Identify which cell holds the provided text, then report its [x, y] central coordinate. 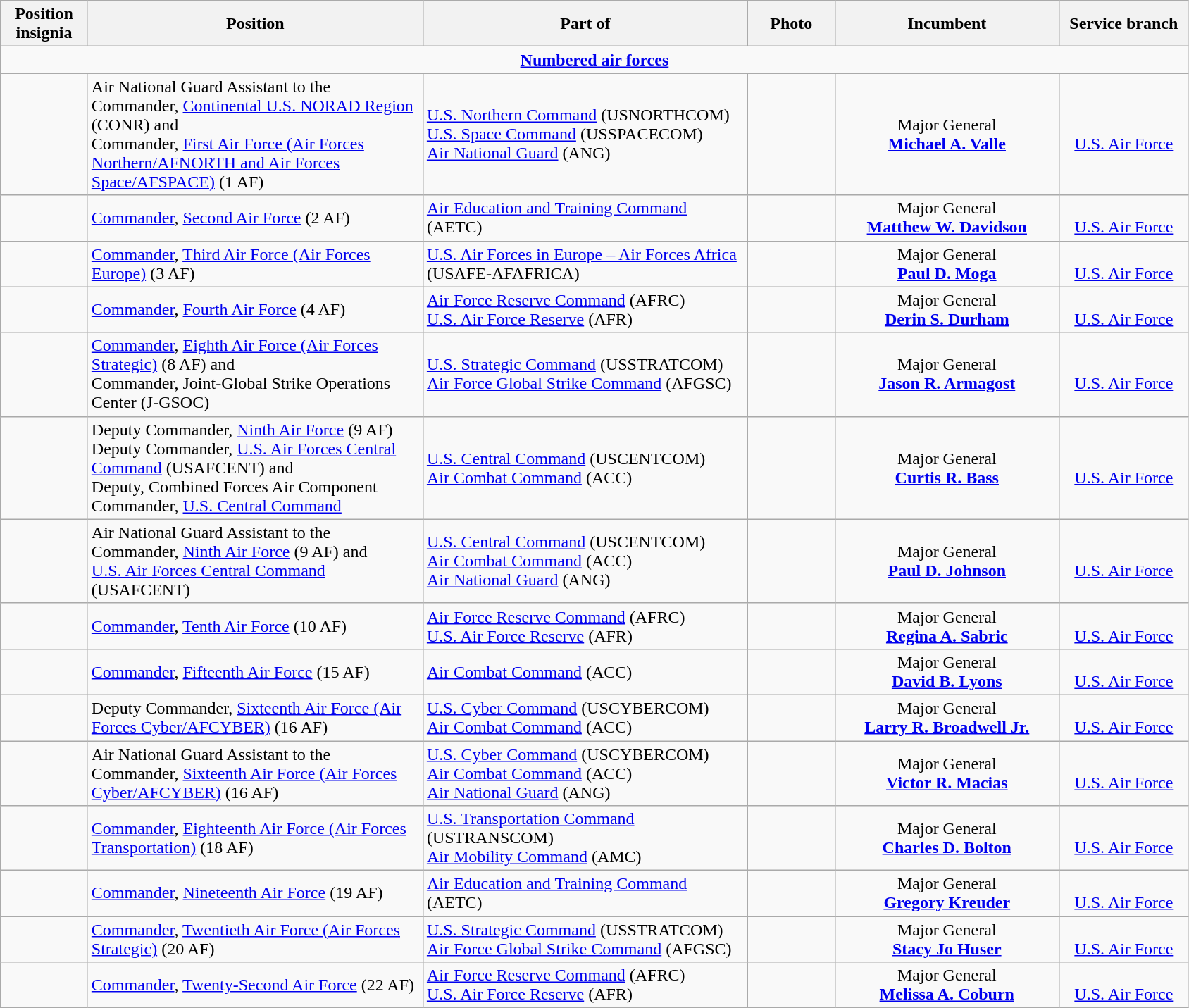
Commander, Twentieth Air Force (Air Forces Strategic) (20 AF) [255, 940]
Major GeneralMichael A. Valle [947, 134]
Major GeneralRegina A. Sabric [947, 626]
Major GeneralDavid B. Lyons [947, 672]
U.S. Central Command (USCENTCOM) Air Combat Command (ACC) [585, 468]
Commander, Fifteenth Air Force (15 AF) [255, 672]
Part of [585, 24]
Commander, Eighteenth Air Force (Air Forces Transportation) (18 AF) [255, 838]
Air National Guard Assistant to the Commander, Ninth Air Force (9 AF) and U.S. Air Forces Central Command (USAFCENT) [255, 561]
Commander, Eighth Air Force (Air Forces Strategic) (8 AF) andCommander, Joint-Global Strike Operations Center (J-GSOC) [255, 375]
U.S. Air Forces in Europe – Air Forces Africa (USAFE-AFAFRICA) [585, 263]
Major GeneralMelissa A. Coburn [947, 985]
Commander, Tenth Air Force (10 AF) [255, 626]
Deputy Commander, Sixteenth Air Force (Air Forces Cyber/AFCYBER) (16 AF) [255, 717]
Major GeneralStacy Jo Huser [947, 940]
Major GeneralPaul D. Moga [947, 263]
U.S. Transportation Command (USTRANSCOM) Air Mobility Command (AMC) [585, 838]
Major GeneralVictor R. Macias [947, 773]
Position insignia [44, 24]
Position [255, 24]
Air National Guard Assistant to the Commander, Sixteenth Air Force (Air Forces Cyber/AFCYBER) (16 AF) [255, 773]
Major GeneralCurtis R. Bass [947, 468]
Commander, Second Air Force (2 AF) [255, 218]
Major GeneralPaul D. Johnson [947, 561]
Incumbent [947, 24]
Service branch [1124, 24]
Photo [791, 24]
Major GeneralLarry R. Broadwell Jr. [947, 717]
Major GeneralJason R. Armagost [947, 375]
Major GeneralDerin S. Durham [947, 310]
Commander, Fourth Air Force (4 AF) [255, 310]
Commander, Third Air Force (Air Forces Europe) (3 AF) [255, 263]
Major GeneralMatthew W. Davidson [947, 218]
Numbered air forces [594, 60]
U.S. Central Command (USCENTCOM) Air Combat Command (ACC) Air National Guard (ANG) [585, 561]
U.S. Cyber Command (USCYBERCOM) Air Combat Command (ACC) [585, 717]
Commander, Nineteenth Air Force (19 AF) [255, 893]
U.S. Cyber Command (USCYBERCOM) Air Combat Command (ACC) Air National Guard (ANG) [585, 773]
Major GeneralGregory Kreuder [947, 893]
Commander, Twenty-Second Air Force (22 AF) [255, 985]
Major GeneralCharles D. Bolton [947, 838]
Air Combat Command (ACC) [585, 672]
U.S. Northern Command (USNORTHCOM) U.S. Space Command (USSPACECOM) Air National Guard (ANG) [585, 134]
